Return [x, y] of the center of cell containing provided text 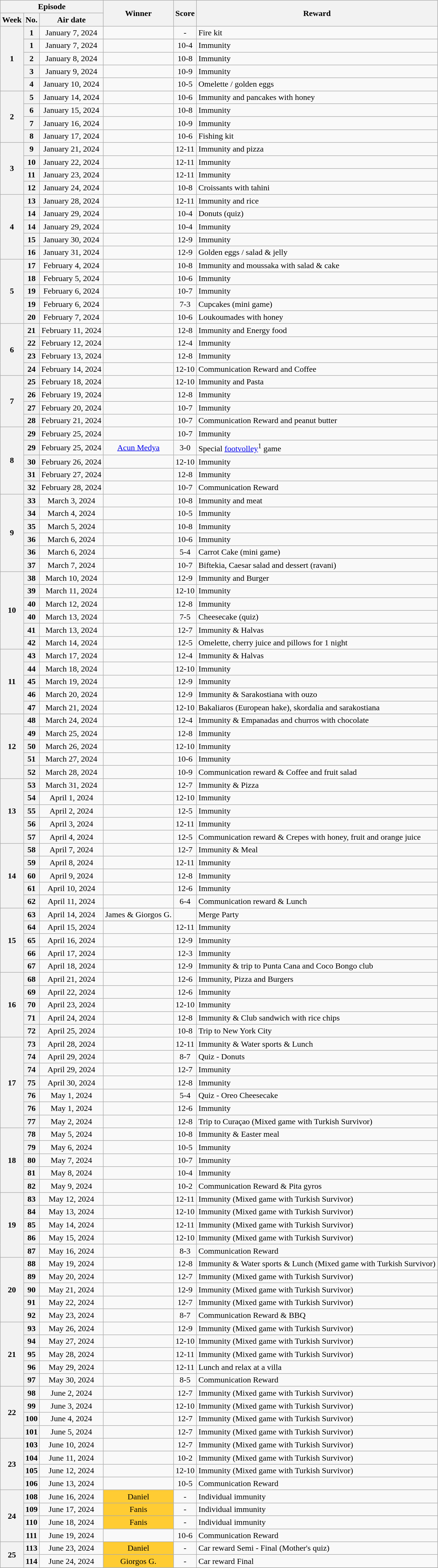
108 [31, 1496]
April 18, 2024 [71, 966]
Immunity & Club sandwich with rice chips [317, 1018]
April 10, 2024 [71, 888]
62 [31, 902]
83 [31, 1199]
109 [31, 1509]
7-5 [185, 617]
65 [31, 940]
53 [31, 785]
February 7, 2024 [71, 317]
January 15, 2024 [71, 110]
May 28, 2024 [71, 1354]
75 [31, 1082]
May 9, 2024 [71, 1186]
32 [31, 488]
105 [31, 1470]
March 25, 2024 [71, 733]
March 12, 2024 [71, 604]
47 [31, 708]
Cheesecake (quiz) [317, 617]
12-3 [185, 953]
Immunity and Burger [317, 578]
March 7, 2024 [71, 565]
January 30, 2024 [71, 240]
April 3, 2024 [71, 824]
80 [31, 1160]
May 16, 2024 [71, 1251]
January 28, 2024 [71, 201]
94 [31, 1341]
Immunity & Water sports & Lunch (Mixed game with Turkish Survivor) [317, 1264]
37 [31, 565]
April 7, 2024 [71, 850]
January 17, 2024 [71, 136]
89 [31, 1276]
39 [31, 591]
48 [31, 720]
Special footvolley1 game [317, 448]
73 [31, 1044]
Donuts (quiz) [317, 214]
Immunity & trip to Punta Cana and Coco Bongo club [317, 966]
67 [31, 966]
Biftekia, Caesar salad and dessert (ravani) [317, 565]
Immunity and pancakes with honey [317, 97]
Golden eggs / salad & jelly [317, 252]
84 [31, 1212]
Fire kit [317, 33]
May 7, 2024 [71, 1160]
April 16, 2024 [71, 940]
May 14, 2024 [71, 1225]
June 23, 2024 [71, 1548]
86 [31, 1238]
77 [31, 1121]
April 1, 2024 [71, 798]
May 30, 2024 [71, 1380]
87 [31, 1251]
April 2, 2024 [71, 811]
88 [31, 1264]
6-4 [185, 902]
43 [31, 656]
38 [31, 578]
41 [31, 630]
Immunity and rice [317, 201]
January 24, 2024 [71, 188]
Croissants with tahini [317, 188]
April 11, 2024 [71, 902]
February 27, 2024 [71, 474]
May 23, 2024 [71, 1316]
49 [31, 733]
106 [31, 1483]
March 17, 2024 [71, 656]
Loukoumades with honey [317, 317]
March 27, 2024 [71, 759]
May 26, 2024 [71, 1328]
Giorgos G. [139, 1561]
Immunity & Pizza [317, 785]
Immunity & Meal [317, 850]
June 12, 2024 [71, 1470]
55 [31, 811]
Fishing kit [317, 136]
8-3 [185, 1251]
January 23, 2024 [71, 175]
June 2, 2024 [71, 1393]
March 28, 2024 [71, 772]
February 28, 2024 [71, 488]
May 6, 2024 [71, 1147]
Immunity & Empanadas and churros with chocolate [317, 720]
8-5 [185, 1380]
January 21, 2024 [71, 149]
February 26, 2024 [71, 461]
60 [31, 875]
June 16, 2024 [71, 1496]
May 13, 2024 [71, 1212]
February 20, 2024 [71, 408]
Quiz - Oreo Cheesecake [317, 1095]
January 10, 2024 [71, 84]
30 [31, 461]
February 13, 2024 [71, 356]
72 [31, 1031]
Lunch and relax at a villa [317, 1367]
March 4, 2024 [71, 513]
March 19, 2024 [71, 681]
April 8, 2024 [71, 863]
58 [31, 850]
April 28, 2024 [71, 1044]
June 13, 2024 [71, 1483]
May 27, 2024 [71, 1341]
Immunity & Water sports & Lunch [317, 1044]
51 [31, 759]
Immunity and moussaka with salad & cake [317, 265]
January 14, 2024 [71, 97]
91 [31, 1302]
Reward [317, 13]
Communication Reward & Pita gyros [317, 1186]
April 22, 2024 [71, 992]
Immunity & Sarakostiana with ouzo [317, 695]
Cupcakes (mini game) [317, 304]
March 26, 2024 [71, 746]
79 [31, 1147]
February 21, 2024 [71, 421]
110 [31, 1522]
June 18, 2024 [71, 1522]
Trip to New York City [317, 1031]
May 21, 2024 [71, 1289]
April 25, 2024 [71, 1031]
61 [31, 888]
April 17, 2024 [71, 953]
Merge Party [317, 914]
Quiz - Donuts [317, 1057]
46 [31, 695]
68 [31, 979]
Acun Medya [139, 448]
Air date [71, 20]
May 15, 2024 [71, 1238]
Immunity and Pasta [317, 382]
54 [31, 798]
June 10, 2024 [71, 1445]
90 [31, 1289]
March 11, 2024 [71, 591]
January 16, 2024 [71, 123]
May 5, 2024 [71, 1134]
February 12, 2024 [71, 343]
Omelette / golden eggs [317, 84]
Trip to Curaçao (Mixed game with Turkish Survivor) [317, 1121]
March 3, 2024 [71, 501]
Communication Reward and Coffee [317, 369]
113 [31, 1548]
52 [31, 772]
31 [31, 474]
34 [31, 513]
February 4, 2024 [71, 265]
98 [31, 1393]
March 20, 2024 [71, 695]
26 [31, 395]
No. [31, 20]
March 31, 2024 [71, 785]
27 [31, 408]
97 [31, 1380]
April 15, 2024 [71, 927]
Episode [52, 7]
April 30, 2024 [71, 1082]
50 [31, 746]
April 23, 2024 [71, 1005]
Communication reward & Lunch [317, 902]
June 5, 2024 [71, 1432]
February 18, 2024 [71, 382]
95 [31, 1354]
April 14, 2024 [71, 914]
June 17, 2024 [71, 1509]
82 [31, 1186]
Communication reward & Coffee and fruit salad [317, 772]
78 [31, 1134]
33 [31, 501]
March 5, 2024 [71, 526]
85 [31, 1225]
99 [31, 1406]
Bakaliaros (European hake), skordalia and sarakostiana [317, 708]
92 [31, 1316]
May 22, 2024 [71, 1302]
June 11, 2024 [71, 1458]
Car reward Final [317, 1561]
63 [31, 914]
Immunity and Energy food [317, 330]
June 3, 2024 [71, 1406]
71 [31, 1018]
45 [31, 681]
Immunity and meat [317, 501]
January 9, 2024 [71, 71]
114 [31, 1561]
June 24, 2024 [71, 1561]
56 [31, 824]
3-0 [185, 448]
May 29, 2024 [71, 1367]
January 8, 2024 [71, 58]
Communication reward & Crepes with honey, fruit and orange juice [317, 837]
Immunity, Pizza and Burgers [317, 979]
Car reward Semi - Final (Mother's quiz) [317, 1548]
96 [31, 1367]
Immunity & Easter meal [317, 1134]
Week [12, 20]
101 [31, 1432]
January 31, 2024 [71, 252]
Omelette, cherry juice and pillows for 1 night [317, 643]
Immunity and pizza [317, 149]
March 21, 2024 [71, 708]
May 8, 2024 [71, 1173]
81 [31, 1173]
January 22, 2024 [71, 162]
Score [185, 13]
March 24, 2024 [71, 720]
42 [31, 643]
James & Giorgos G. [139, 914]
70 [31, 1005]
March 14, 2024 [71, 643]
June 4, 2024 [71, 1419]
35 [31, 526]
May 2, 2024 [71, 1121]
May 19, 2024 [71, 1264]
May 12, 2024 [71, 1199]
59 [31, 863]
March 18, 2024 [71, 668]
February 14, 2024 [71, 369]
June 19, 2024 [71, 1535]
Carrot Cake (mini game) [317, 552]
7-3 [185, 304]
28 [31, 421]
April 24, 2024 [71, 1018]
111 [31, 1535]
66 [31, 953]
March 10, 2024 [71, 578]
104 [31, 1458]
64 [31, 927]
April 9, 2024 [71, 875]
57 [31, 837]
May 20, 2024 [71, 1276]
February 5, 2024 [71, 278]
February 19, 2024 [71, 395]
February 11, 2024 [71, 330]
100 [31, 1419]
April 21, 2024 [71, 979]
93 [31, 1328]
Communication Reward & BBQ [317, 1316]
69 [31, 992]
Winner [139, 13]
April 4, 2024 [71, 837]
Communication Reward and peanut butter [317, 421]
44 [31, 668]
103 [31, 1445]
